Locate the cell with the specified text and output its [x, y] center coordinate. 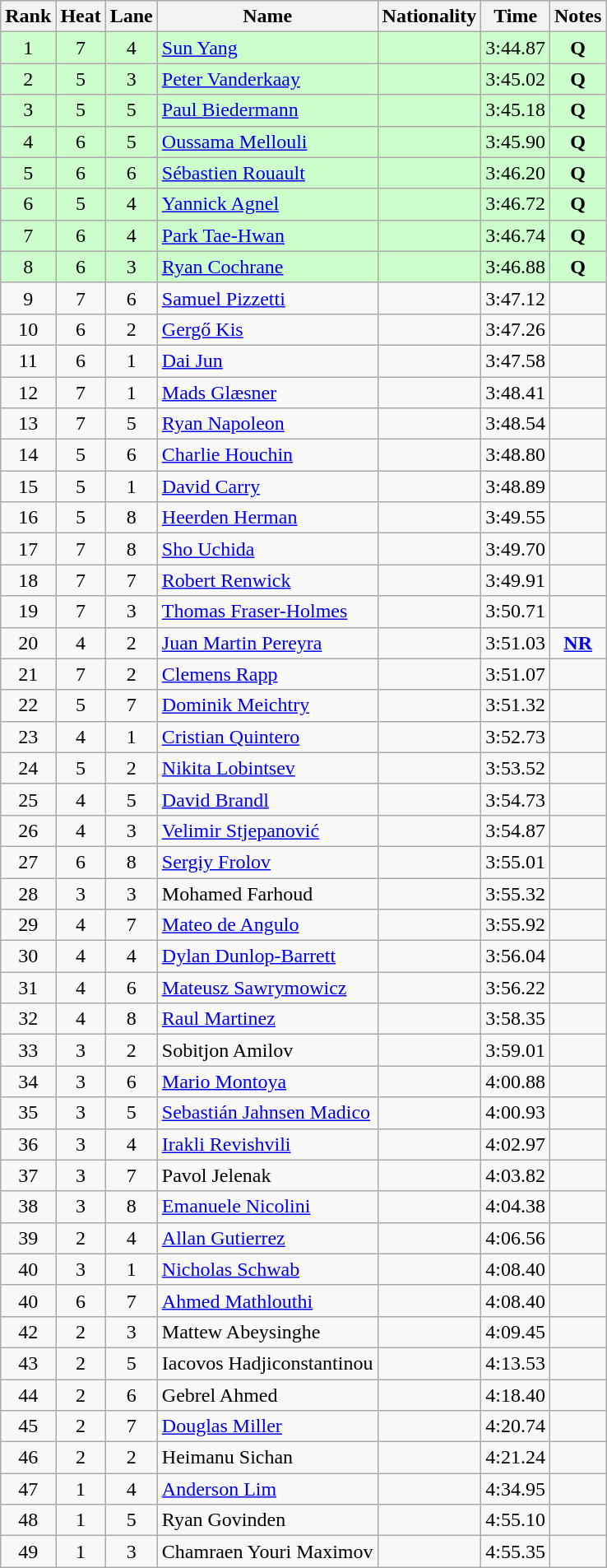
36 [28, 1144]
26 [28, 831]
12 [28, 393]
15 [28, 486]
19 [28, 612]
3:46.74 [516, 235]
Raul Martinez [267, 1019]
31 [28, 988]
Sébastien Rouault [267, 173]
3:50.71 [516, 612]
NR [578, 643]
Juan Martin Pereyra [267, 643]
4:03.82 [516, 1175]
44 [28, 1395]
Heerden Herman [267, 518]
3:49.70 [516, 549]
Clemens Rapp [267, 674]
45 [28, 1426]
Ryan Napoleon [267, 424]
3:54.87 [516, 831]
18 [28, 580]
4:06.56 [516, 1238]
Douglas Miller [267, 1426]
3:53.52 [516, 768]
Mario Montoya [267, 1082]
Gebrel Ahmed [267, 1395]
Dominik Meichtry [267, 705]
Lane [132, 16]
16 [28, 518]
Anderson Lim [267, 1489]
30 [28, 956]
46 [28, 1458]
3:44.87 [516, 48]
22 [28, 705]
4:00.88 [516, 1082]
3:47.58 [516, 361]
3:46.20 [516, 173]
25 [28, 799]
Mohamed Farhoud [267, 893]
Name [267, 16]
24 [28, 768]
43 [28, 1363]
Thomas Fraser-Holmes [267, 612]
10 [28, 329]
Robert Renwick [267, 580]
Notes [578, 16]
34 [28, 1082]
4:13.53 [516, 1363]
3:47.12 [516, 298]
Mattew Abeysinghe [267, 1332]
3:46.88 [516, 267]
3:49.91 [516, 580]
4:55.35 [516, 1552]
4:02.97 [516, 1144]
Heimanu Sichan [267, 1458]
Allan Gutierrez [267, 1238]
3:48.41 [516, 393]
Cristian Quintero [267, 737]
21 [28, 674]
37 [28, 1175]
3:48.89 [516, 486]
Ahmed Mathlouthi [267, 1300]
38 [28, 1207]
4:04.38 [516, 1207]
4:55.10 [516, 1520]
3:55.01 [516, 862]
3:52.73 [516, 737]
27 [28, 862]
Chamraen Youri Maximov [267, 1552]
3:55.32 [516, 893]
Sho Uchida [267, 549]
Pavol Jelenak [267, 1175]
35 [28, 1113]
49 [28, 1552]
Samuel Pizzetti [267, 298]
Paul Biedermann [267, 110]
3:56.22 [516, 988]
3:48.80 [516, 455]
Gergő Kis [267, 329]
Heat [81, 16]
4:18.40 [516, 1395]
Oussama Mellouli [267, 142]
29 [28, 925]
Sebastián Jahnsen Madico [267, 1113]
4:21.24 [516, 1458]
Velimir Stjepanović [267, 831]
3:55.92 [516, 925]
Mads Glæsner [267, 393]
11 [28, 361]
Sobitjon Amilov [267, 1050]
Dai Jun [267, 361]
3:54.73 [516, 799]
4:34.95 [516, 1489]
13 [28, 424]
14 [28, 455]
3:59.01 [516, 1050]
David Carry [267, 486]
3:58.35 [516, 1019]
Ryan Cochrane [267, 267]
4:09.45 [516, 1332]
3:49.55 [516, 518]
3:45.18 [516, 110]
3:45.02 [516, 79]
23 [28, 737]
Yannick Agnel [267, 204]
Ryan Govinden [267, 1520]
Iacovos Hadjiconstantinou [267, 1363]
Nikita Lobintsev [267, 768]
3:56.04 [516, 956]
28 [28, 893]
Sun Yang [267, 48]
David Brandl [267, 799]
48 [28, 1520]
3:51.03 [516, 643]
Charlie Houchin [267, 455]
Time [516, 16]
3:51.07 [516, 674]
3:47.26 [516, 329]
Park Tae-Hwan [267, 235]
3:51.32 [516, 705]
17 [28, 549]
Mateo de Angulo [267, 925]
47 [28, 1489]
Irakli Revishvili [267, 1144]
Rank [28, 16]
4:00.93 [516, 1113]
33 [28, 1050]
4:20.74 [516, 1426]
Sergiy Frolov [267, 862]
3:46.72 [516, 204]
Nicholas Schwab [267, 1269]
42 [28, 1332]
Nationality [429, 16]
39 [28, 1238]
3:48.54 [516, 424]
3:45.90 [516, 142]
Mateusz Sawrymowicz [267, 988]
Dylan Dunlop-Barrett [267, 956]
32 [28, 1019]
Peter Vanderkaay [267, 79]
9 [28, 298]
20 [28, 643]
Emanuele Nicolini [267, 1207]
